Extract the (X, Y) coordinate from the center of the cell holding the provided text.  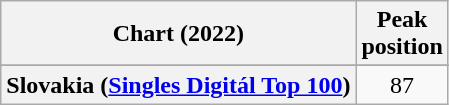
Slovakia (Singles Digitál Top 100) (178, 85)
Chart (2022) (178, 34)
87 (402, 85)
Peakposition (402, 34)
